Extract the [X, Y] coordinate from the center of the cell holding the provided text.  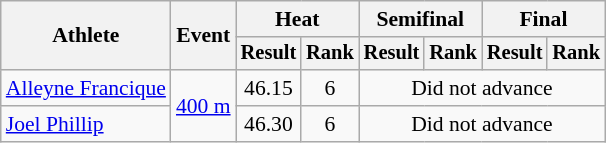
Joel Phillip [86, 124]
Heat [298, 19]
400 m [204, 106]
46.15 [269, 88]
Final [544, 19]
Event [204, 36]
46.30 [269, 124]
Alleyne Francique [86, 88]
Semifinal [420, 19]
Athlete [86, 36]
